From the cell containing the given text, extract its center point as [X, Y] coordinate. 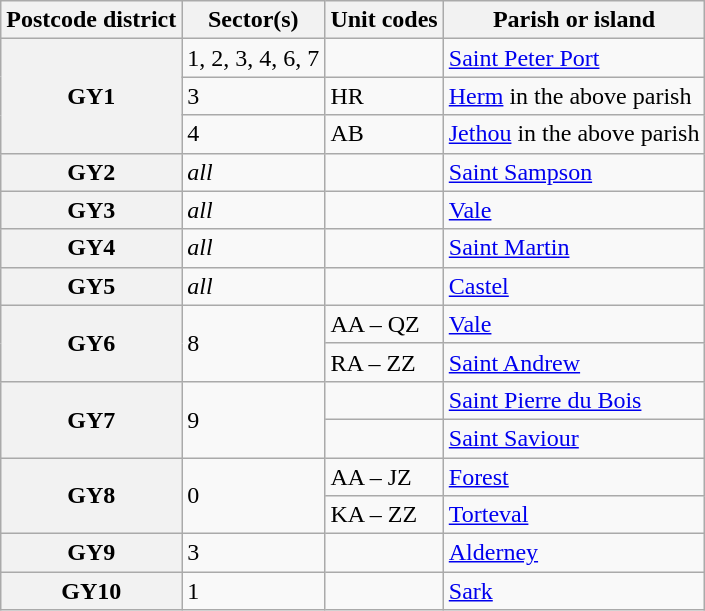
Sark [574, 591]
AA – QZ [384, 324]
Unit codes [384, 20]
Torteval [574, 515]
GY1 [92, 96]
GY2 [92, 172]
Saint Martin [574, 248]
Postcode district [92, 20]
8 [254, 343]
4 [254, 134]
RA – ZZ [384, 362]
Jethou in the above parish [574, 134]
Alderney [574, 553]
GY5 [92, 286]
GY3 [92, 210]
Sector(s) [254, 20]
GY9 [92, 553]
Herm in the above parish [574, 96]
AA – JZ [384, 477]
GY8 [92, 496]
Saint Peter Port [574, 58]
GY4 [92, 248]
0 [254, 496]
KA – ZZ [384, 515]
GY7 [92, 419]
Saint Pierre du Bois [574, 400]
Saint Sampson [574, 172]
9 [254, 419]
HR [384, 96]
Saint Andrew [574, 362]
1, 2, 3, 4, 6, 7 [254, 58]
Forest [574, 477]
Castel [574, 286]
GY10 [92, 591]
GY6 [92, 343]
1 [254, 591]
Parish or island [574, 20]
AB [384, 134]
Saint Saviour [574, 438]
